Provide the [x, y] coordinate of the cell's center where the given text is located.  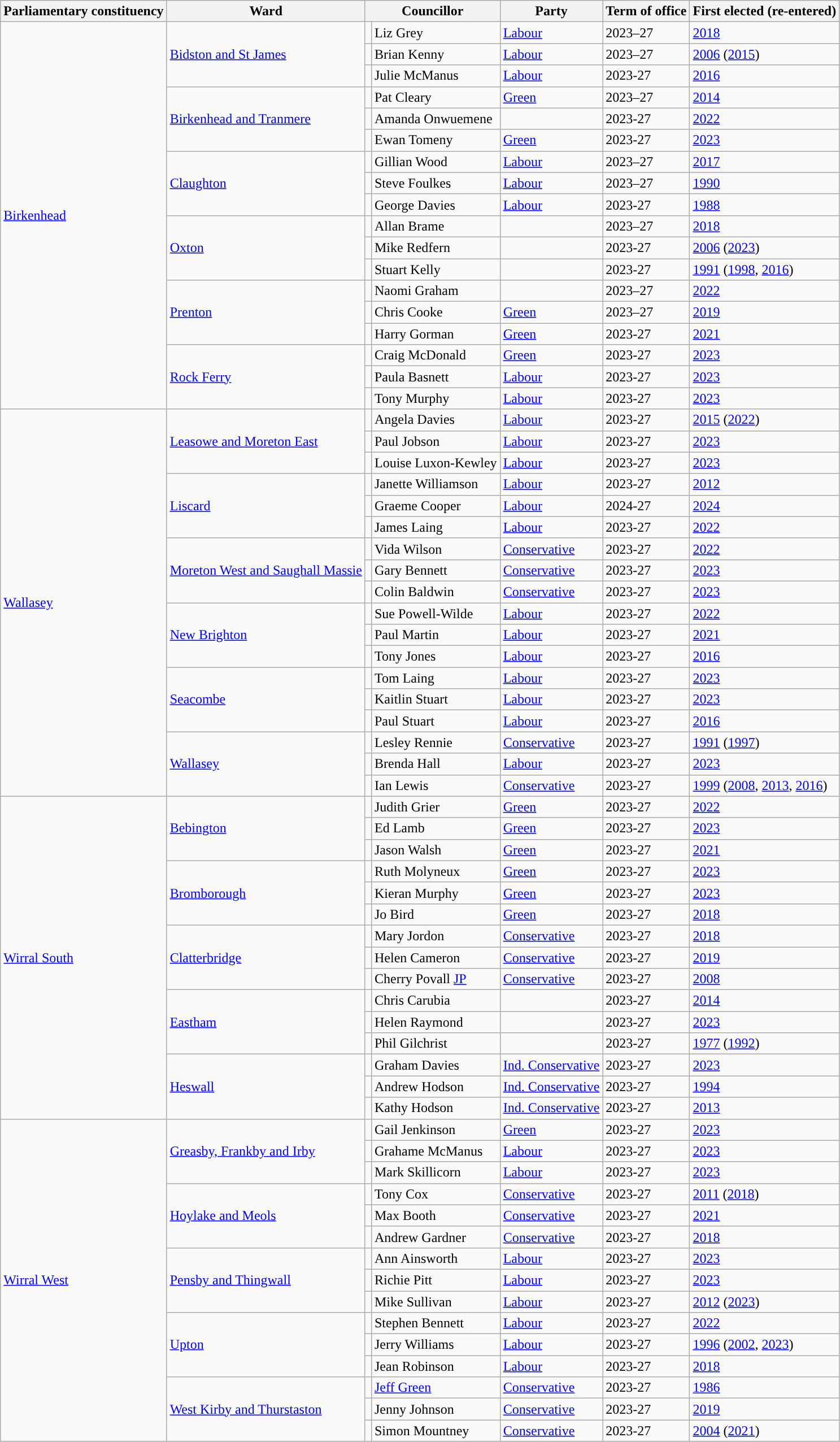
Kathy Hodson [436, 1108]
Paul Jobson [436, 441]
Birkenhead [84, 216]
2008 [765, 979]
Greasby, Frankby and Irby [266, 1151]
Andrew Gardner [436, 1237]
Louise Luxon-Kewley [436, 463]
Jeff Green [436, 1388]
Helen Raymond [436, 1022]
Ewan Tomeny [436, 140]
Kaitlin Stuart [436, 700]
2006 (2023) [765, 247]
Liz Grey [436, 33]
Rock Ferry [266, 377]
Amanda Onwuemene [436, 119]
1977 (1992) [765, 1044]
Graeme Cooper [436, 506]
Jerry Williams [436, 1345]
Sue Powell-Wilde [436, 613]
1990 [765, 183]
1986 [765, 1388]
Mark Skillicorn [436, 1172]
Brian Kenny [436, 54]
2024 [765, 506]
Ruth Molyneux [436, 871]
Steve Foulkes [436, 183]
Ward [266, 11]
Phil Gilchrist [436, 1044]
2006 (2015) [765, 54]
Ed Lamb [436, 828]
Brenda Hall [436, 764]
Craig McDonald [436, 355]
Julie McManus [436, 76]
2013 [765, 1108]
Jason Walsh [436, 850]
Councillor [433, 11]
1988 [765, 205]
1991 (1997) [765, 742]
Mike Sullivan [436, 1301]
Simon Mountney [436, 1431]
Angela Davies [436, 420]
Max Booth [436, 1215]
Paul Martin [436, 635]
2011 (2018) [765, 1194]
Judith Grier [436, 807]
Jenny Johnson [436, 1409]
Tom Laing [436, 678]
Gillian Wood [436, 162]
Paula Basnett [436, 377]
Clatterbridge [266, 957]
Moreton West and Saughall Massie [266, 570]
James Laing [436, 527]
Oxton [266, 247]
Janette Williamson [436, 484]
Allan Brame [436, 226]
Party [551, 11]
Wirral South [84, 957]
Bidston and St James [266, 54]
Upton [266, 1345]
Andrew Hodson [436, 1087]
2012 [765, 484]
Stephen Bennett [436, 1323]
1991 (1998, 2016) [765, 270]
Bebington [266, 828]
Pensby and Thingwall [266, 1280]
Harry Gorman [436, 334]
Ann Ainsworth [436, 1258]
Mike Redfern [436, 247]
Gary Bennett [436, 570]
Chris Carubia [436, 1001]
2012 (2023) [765, 1301]
2015 (2022) [765, 420]
1999 (2008, 2013, 2016) [765, 785]
New Brighton [266, 635]
Paul Stuart [436, 721]
Heswall [266, 1087]
Liscard [266, 506]
Colin Baldwin [436, 592]
Tony Murphy [436, 398]
Parliamentary constituency [84, 11]
Leasowe and Moreton East [266, 441]
1994 [765, 1087]
Claughton [266, 183]
Seacombe [266, 700]
Jo Bird [436, 914]
Chris Cooke [436, 312]
Mary Jordon [436, 936]
Eastham [266, 1022]
West Kirby and Thurstaston [266, 1409]
Jean Robinson [436, 1366]
2004 (2021) [765, 1431]
Naomi Graham [436, 291]
First elected (re-entered) [765, 11]
Vida Wilson [436, 549]
Grahame McManus [436, 1151]
Wirral West [84, 1280]
Lesley Rennie [436, 742]
Tony Jones [436, 657]
Tony Cox [436, 1194]
George Davies [436, 205]
Gail Jenkinson [436, 1130]
2017 [765, 162]
Bromborough [266, 893]
Graham Davies [436, 1065]
Hoylake and Meols [266, 1215]
Cherry Povall JP [436, 979]
Pat Cleary [436, 97]
2024-27 [646, 506]
Ian Lewis [436, 785]
1996 (2002, 2023) [765, 1345]
Richie Pitt [436, 1280]
Helen Cameron [436, 958]
Prenton [266, 312]
Kieran Murphy [436, 893]
Stuart Kelly [436, 270]
Birkenhead and Tranmere [266, 119]
Term of office [646, 11]
